Output the [X, Y] coordinate of the center of the cell containing the given text.  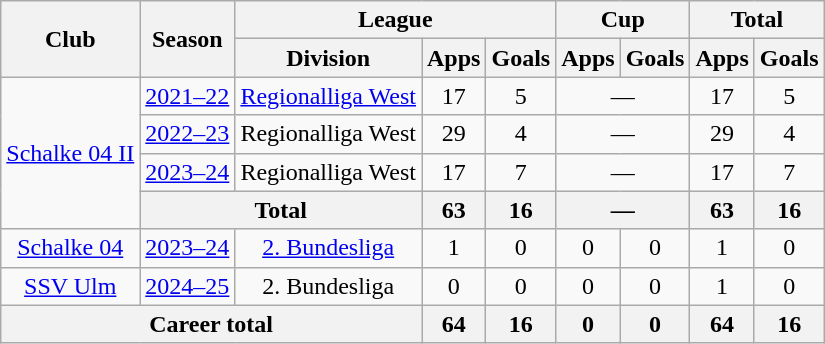
Division [328, 58]
Cup [623, 20]
Schalke 04 II [70, 153]
Career total [212, 324]
2024–25 [188, 286]
2021–22 [188, 96]
League [396, 20]
SSV Ulm [70, 286]
Schalke 04 [70, 248]
2022–23 [188, 134]
Season [188, 39]
Club [70, 39]
